Determine the (x, y) coordinate at the center of the cell enclosing the given text.  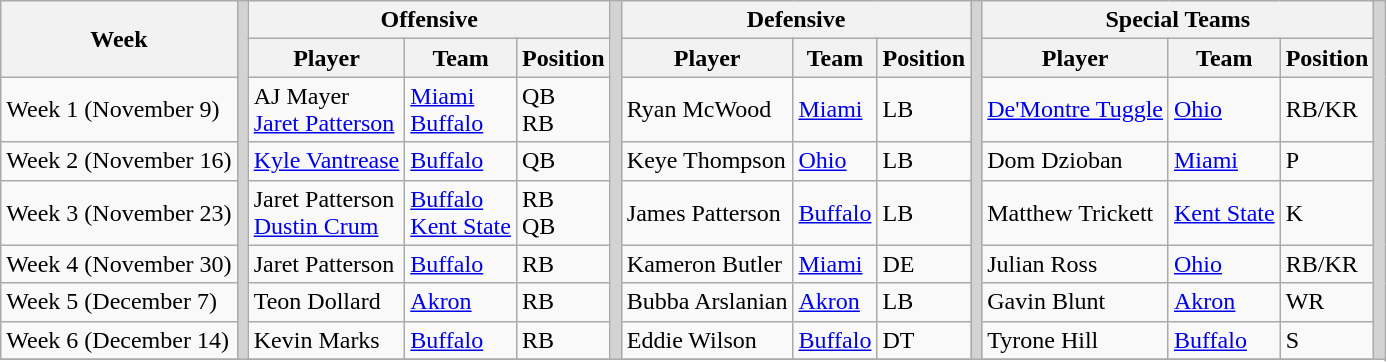
Kevin Marks (326, 340)
Week 4 (November 30) (119, 264)
RBQB (563, 212)
Kameron Butler (707, 264)
Keye Thompson (707, 161)
Ryan McWood (707, 110)
Tyrone Hill (1076, 340)
Week 5 (December 7) (119, 302)
DE (924, 264)
Teon Dollard (326, 302)
Bubba Arslanian (707, 302)
P (1327, 161)
DT (924, 340)
Week (119, 39)
Matthew Trickett (1076, 212)
MiamiBuffalo (461, 110)
Gavin Blunt (1076, 302)
De'Montre Tuggle (1076, 110)
Kyle Vantrease (326, 161)
Jaret PattersonDustin Crum (326, 212)
Special Teams (1178, 20)
K (1327, 212)
James Patterson (707, 212)
QBRB (563, 110)
Defensive (796, 20)
Offensive (429, 20)
Week 3 (November 23) (119, 212)
AJ MayerJaret Patterson (326, 110)
Dom Dzioban (1076, 161)
QB (563, 161)
Eddie Wilson (707, 340)
Week 2 (November 16) (119, 161)
WR (1327, 302)
Jaret Patterson (326, 264)
S (1327, 340)
Julian Ross (1076, 264)
Week 1 (November 9) (119, 110)
Week 6 (December 14) (119, 340)
BuffaloKent State (461, 212)
Kent State (1224, 212)
